Extract the (X, Y) coordinate from the center of the cell holding the provided text.  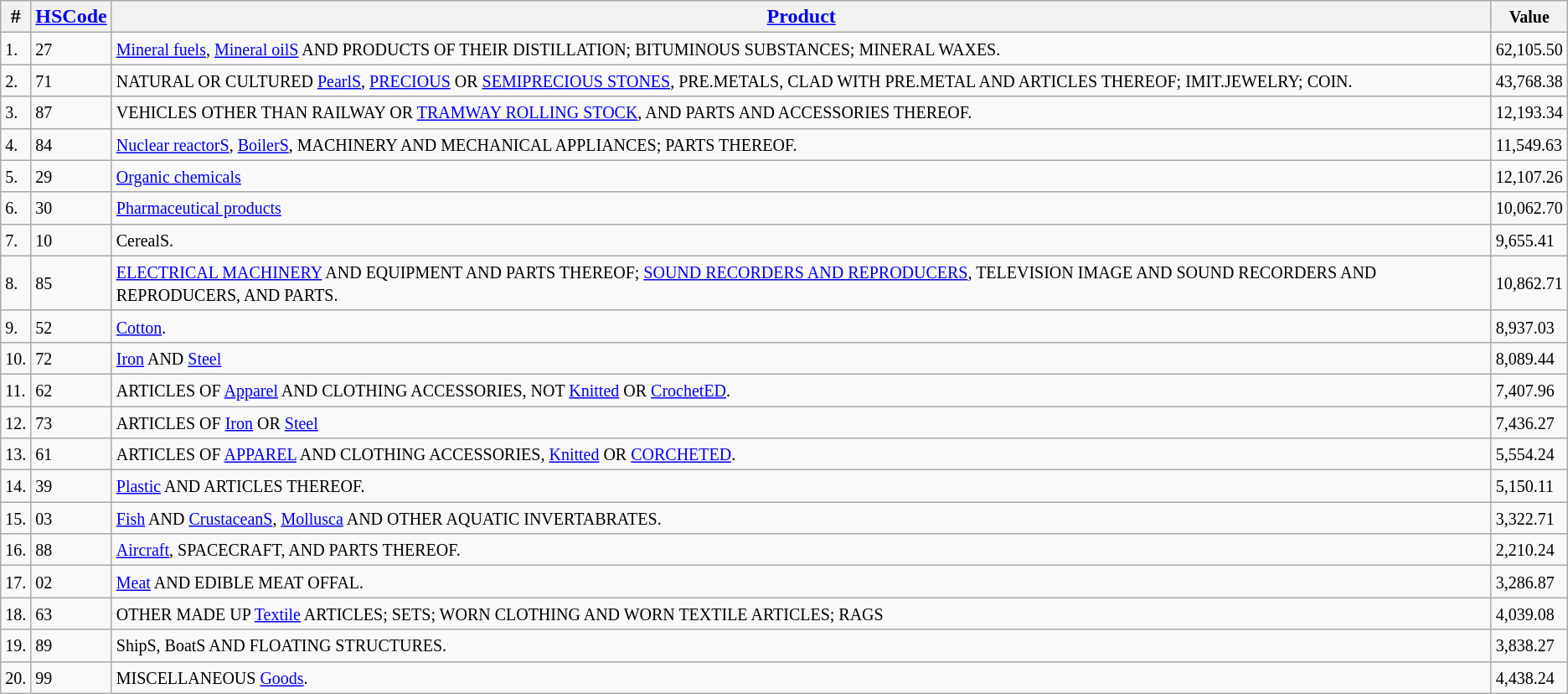
Plastic AND ARTICLES THEREOF. (801, 486)
9. (16, 326)
8,089.44 (1529, 358)
8. (16, 283)
CerealS. (801, 240)
5. (16, 176)
89 (71, 645)
MISCELLANEOUS Goods. (801, 677)
99 (71, 677)
84 (71, 144)
Iron AND Steel (801, 358)
Value (1529, 17)
16. (16, 550)
12. (16, 422)
Nuclear reactorS, BoilerS, MACHINERY AND MECHANICAL APPLIANCES; PARTS THEREOF. (801, 144)
Fish AND CrustaceanS, Mollusca AND OTHER AQUATIC INVERTABRATES. (801, 518)
29 (71, 176)
15. (16, 518)
1. (16, 49)
10,062.70 (1529, 208)
72 (71, 358)
Product (801, 17)
3,838.27 (1529, 645)
11,549.63 (1529, 144)
10. (16, 358)
Pharmaceutical products (801, 208)
ShipS, BoatS AND FLOATING STRUCTURES. (801, 645)
4,438.24 (1529, 677)
62,105.50 (1529, 49)
2,210.24 (1529, 550)
14. (16, 486)
03 (71, 518)
10 (71, 240)
5,554.24 (1529, 454)
3,322.71 (1529, 518)
ARTICLES OF Apparel AND CLOTHING ACCESSORIES, NOT Knitted OR CrochetED. (801, 390)
10,862.71 (1529, 283)
ARTICLES OF APPAREL AND CLOTHING ACCESSORIES, Knitted OR CORCHETED. (801, 454)
ARTICLES OF Iron OR Steel (801, 422)
HSCode (71, 17)
3. (16, 112)
5,150.11 (1529, 486)
43,768.38 (1529, 80)
12,193.34 (1529, 112)
Aircraft, SPACECRAFT, AND PARTS THEREOF. (801, 550)
# (16, 17)
6. (16, 208)
20. (16, 677)
7,407.96 (1529, 390)
Cotton. (801, 326)
8,937.03 (1529, 326)
39 (71, 486)
2. (16, 80)
62 (71, 390)
OTHER MADE UP Textile ARTICLES; SETS; WORN CLOTHING AND WORN TEXTILE ARTICLES; RAGS (801, 614)
18. (16, 614)
Mineral fuels, Mineral oilS AND PRODUCTS OF THEIR DISTILLATION; BITUMINOUS SUBSTANCES; MINERAL WAXES. (801, 49)
27 (71, 49)
85 (71, 283)
13. (16, 454)
88 (71, 550)
4. (16, 144)
7,436.27 (1529, 422)
9,655.41 (1529, 240)
Meat AND EDIBLE MEAT OFFAL. (801, 582)
02 (71, 582)
87 (71, 112)
VEHICLES OTHER THAN RAILWAY OR TRAMWAY ROLLING STOCK, AND PARTS AND ACCESSORIES THEREOF. (801, 112)
7. (16, 240)
Organic chemicals (801, 176)
3,286.87 (1529, 582)
NATURAL OR CULTURED PearlS, PRECIOUS OR SEMIPRECIOUS STONES, PRE.METALS, CLAD WITH PRE.METAL AND ARTICLES THEREOF; IMIT.JEWELRY; COIN. (801, 80)
73 (71, 422)
30 (71, 208)
52 (71, 326)
63 (71, 614)
17. (16, 582)
71 (71, 80)
11. (16, 390)
19. (16, 645)
61 (71, 454)
4,039.08 (1529, 614)
12,107.26 (1529, 176)
